From the cell containing the given text, extract its center point as (x, y) coordinate. 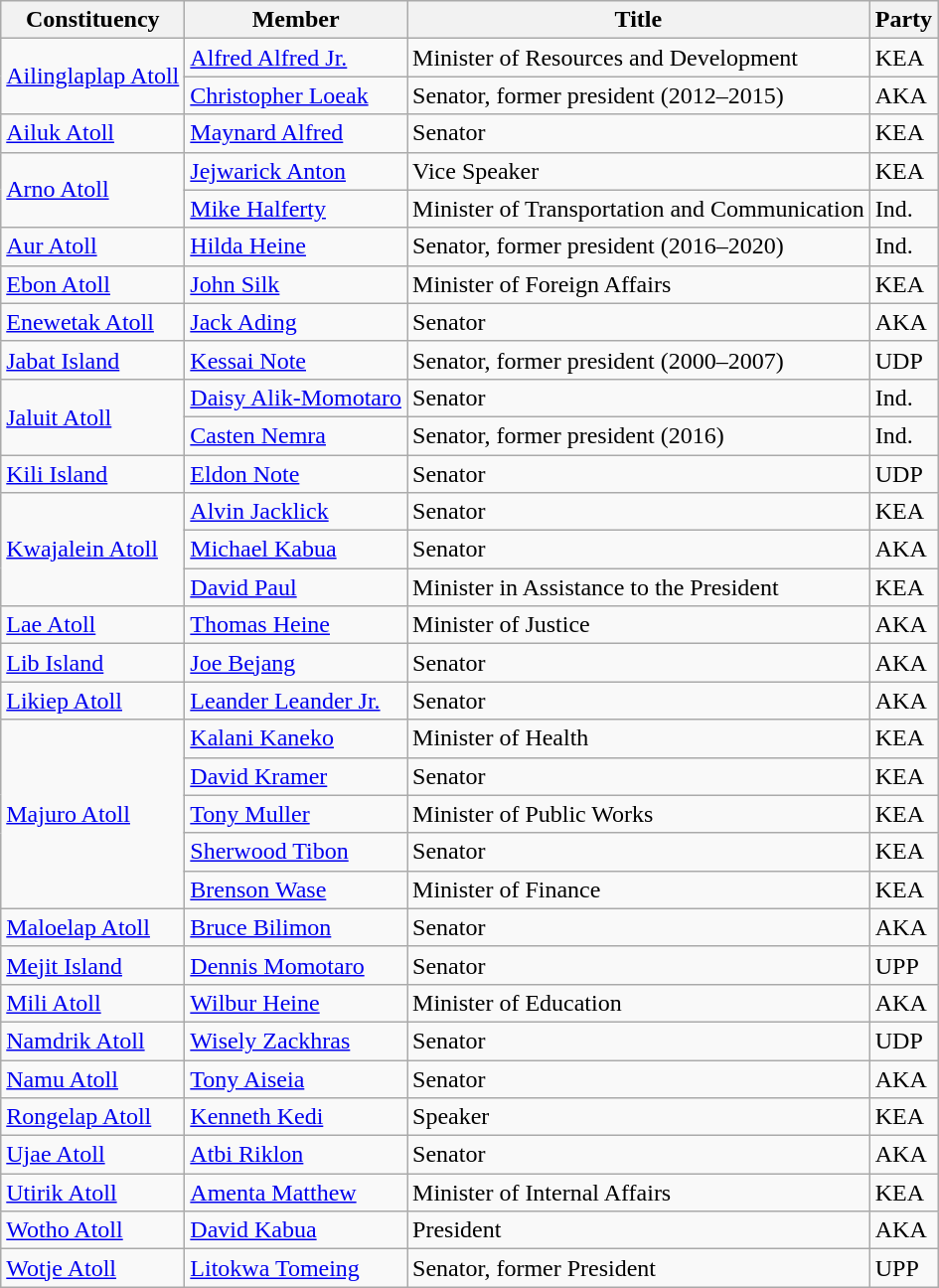
Wotho Atoll (93, 1230)
Jabat Island (93, 360)
Minister of Internal Affairs (639, 1193)
Tony Aiseia (296, 1078)
Litokwa Tomeing (296, 1268)
Kessai Note (296, 360)
Atbi Riklon (296, 1155)
Senator, former president (2000–2007) (639, 360)
Minister of Transportation and Communication (639, 209)
Arno Atoll (93, 190)
David Kramer (296, 776)
Thomas Heine (296, 625)
Title (639, 20)
Minister in Assistance to the President (639, 587)
Alfred Alfred Jr. (296, 58)
Enewetak Atoll (93, 322)
Majuro Atoll (93, 814)
Senator, former president (2012–2015) (639, 95)
Christopher Loeak (296, 95)
Aur Atoll (93, 246)
Ujae Atoll (93, 1155)
David Paul (296, 587)
Constituency (93, 20)
Tony Muller (296, 814)
Wotje Atoll (93, 1268)
Jaluit Atoll (93, 416)
Kili Island (93, 474)
Ailuk Atoll (93, 133)
Michael Kabua (296, 550)
Jack Ading (296, 322)
Senator, former President (639, 1268)
Mike Halferty (296, 209)
Minister of Justice (639, 625)
Jejwarick Anton (296, 171)
Kwajalein Atoll (93, 550)
Amenta Matthew (296, 1193)
Lib Island (93, 663)
Dennis Momotaro (296, 965)
Member (296, 20)
John Silk (296, 284)
Sherwood Tibon (296, 852)
Wisely Zackhras (296, 1041)
Vice Speaker (639, 171)
Utirik Atoll (93, 1193)
Daisy Alik-Momotaro (296, 398)
Bruce Bilimon (296, 927)
Leander Leander Jr. (296, 701)
Joe Bejang (296, 663)
Rongelap Atoll (93, 1117)
Minister of Health (639, 738)
Minister of Public Works (639, 814)
Casten Nemra (296, 435)
Ailinglaplap Atoll (93, 77)
Likiep Atoll (93, 701)
Kenneth Kedi (296, 1117)
Senator, former president (2016) (639, 435)
Brenson Wase (296, 889)
Namu Atoll (93, 1078)
David Kabua (296, 1230)
Ebon Atoll (93, 284)
Minister of Resources and Development (639, 58)
Hilda Heine (296, 246)
Minister of Finance (639, 889)
Senator, former president (2016–2020) (639, 246)
Mili Atoll (93, 1003)
President (639, 1230)
Speaker (639, 1117)
Maloelap Atoll (93, 927)
Party (903, 20)
Mejit Island (93, 965)
Minister of Foreign Affairs (639, 284)
Maynard Alfred (296, 133)
Namdrik Atoll (93, 1041)
Eldon Note (296, 474)
Lae Atoll (93, 625)
Wilbur Heine (296, 1003)
Kalani Kaneko (296, 738)
Minister of Education (639, 1003)
Alvin Jacklick (296, 512)
